Detect which cell encompasses the target text, then output its [x, y] center coordinate. 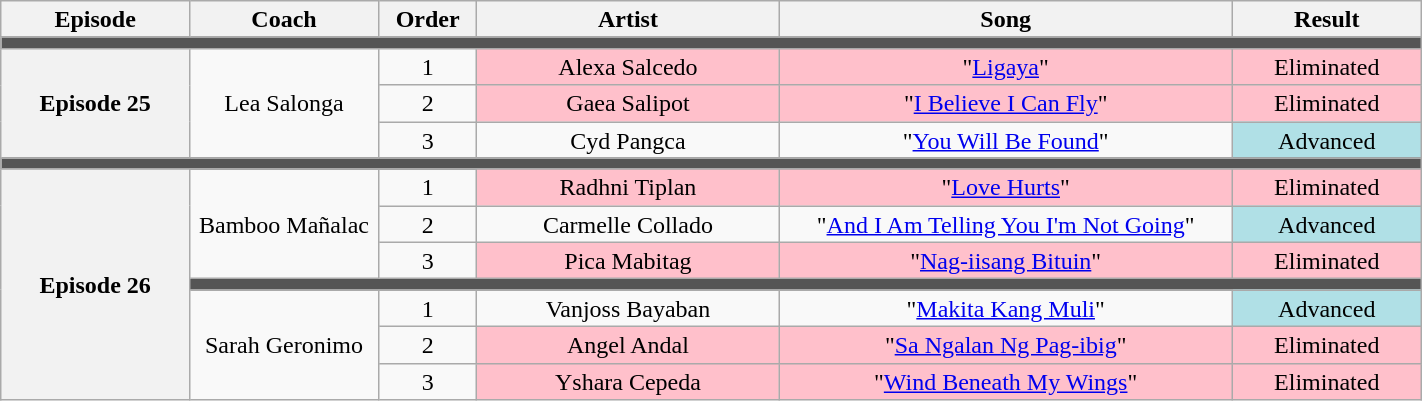
Yshara Cepeda [628, 382]
Episode [96, 20]
"I Believe I Can Fly" [1006, 104]
Order [427, 20]
Coach [284, 20]
Gaea Salipot [628, 104]
Episode 26 [96, 284]
Angel Andal [628, 344]
"Wind Beneath My Wings" [1006, 382]
"You Will Be Found" [1006, 140]
Vanjoss Bayaban [628, 308]
Bamboo Mañalac [284, 224]
Episode 25 [96, 103]
Lea Salonga [284, 103]
Artist [628, 20]
"Love Hurts" [1006, 188]
Cyd Pangca [628, 140]
"Sa Ngalan Ng Pag-ibig" [1006, 344]
"And I Am Telling You I'm Not Going" [1006, 224]
"Ligaya" [1006, 66]
Song [1006, 20]
"Makita Kang Muli" [1006, 308]
Sarah Geronimo [284, 345]
Alexa Salcedo [628, 66]
Pica Mabitag [628, 260]
Result [1326, 20]
Carmelle Collado [628, 224]
"Nag-iisang Bituin" [1006, 260]
Radhni Tiplan [628, 188]
